Capture the cell that displays the provided text and extract its (X, Y) central coordinate. 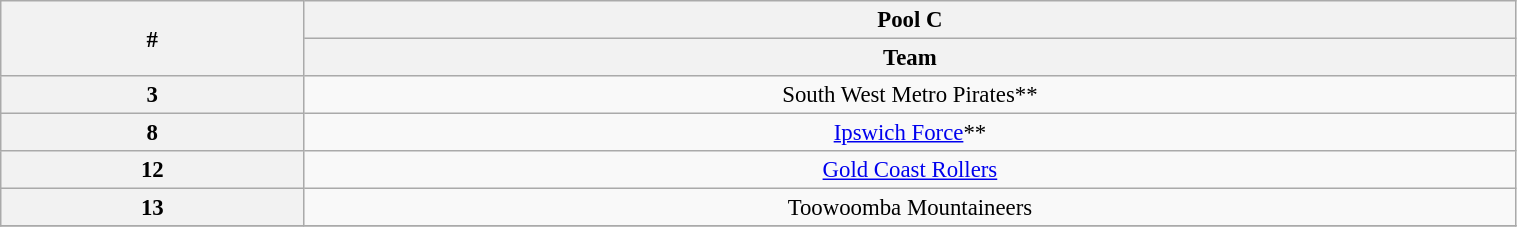
Gold Coast Rollers (910, 170)
Toowoomba Mountaineers (910, 208)
Pool C (910, 20)
South West Metro Pirates** (910, 95)
12 (152, 170)
3 (152, 95)
Team (910, 58)
# (152, 38)
13 (152, 208)
8 (152, 133)
Ipswich Force** (910, 133)
